Pinpoint the cell where the given text exists, returning its [x, y] midpoint coordinate. 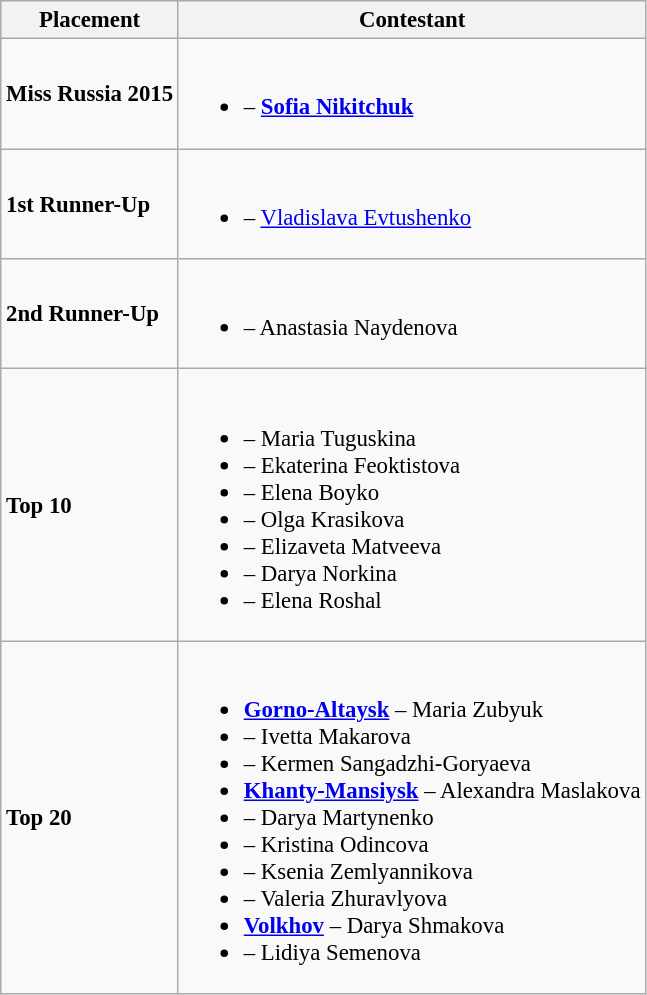
Contestant [412, 20]
– Maria Tuguskina – Ekaterina Feoktistova – Elena Boyko – Olga Krasikova – Elizaveta Matveeva – Darya Norkina – Elena Roshal [412, 505]
1st Runner-Up [90, 204]
– Sofia Nikitchuk [412, 94]
Miss Russia 2015 [90, 94]
– Vladislava Evtushenko [412, 204]
2nd Runner-Up [90, 314]
– Anastasia Naydenova [412, 314]
Top 10 [90, 505]
Placement [90, 20]
Top 20 [90, 818]
